Determine the (X, Y) coordinate at the center of the cell enclosing the given text.  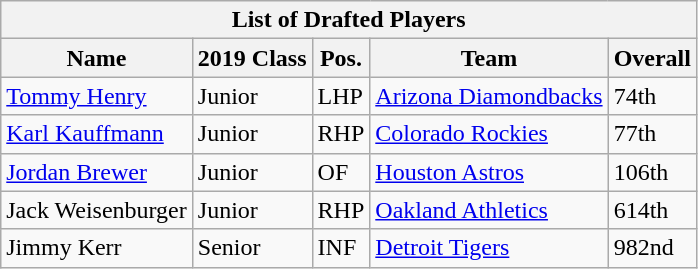
Oakland Athletics (489, 210)
614th (652, 210)
List of Drafted Players (349, 20)
Overall (652, 58)
Name (97, 58)
Jack Weisenburger (97, 210)
106th (652, 172)
74th (652, 96)
Houston Astros (489, 172)
Arizona Diamondbacks (489, 96)
77th (652, 134)
Senior (252, 248)
Jordan Brewer (97, 172)
Detroit Tigers (489, 248)
Colorado Rockies (489, 134)
LHP (341, 96)
Team (489, 58)
Pos. (341, 58)
Tommy Henry (97, 96)
OF (341, 172)
Karl Kauffmann (97, 134)
INF (341, 248)
Jimmy Kerr (97, 248)
2019 Class (252, 58)
982nd (652, 248)
